Output the (X, Y) coordinate of the center of the cell containing the given text.  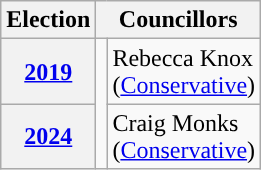
Election (48, 20)
Councillors (178, 20)
2019 (48, 72)
2024 (48, 136)
Rebecca Knox(Conservative) (184, 72)
Craig Monks(Conservative) (184, 136)
